Find where the given text appears and provide that cell's center as (X, Y) coordinate. 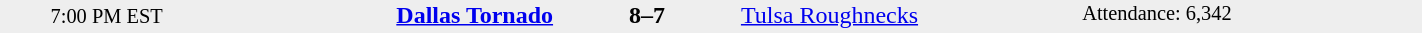
Tulsa Roughnecks (910, 15)
Attendance: 6,342 (1252, 16)
7:00 PM EST (106, 16)
Dallas Tornado (384, 15)
8–7 (648, 15)
